Extract the [x, y] coordinate from the center of the cell holding the provided text.  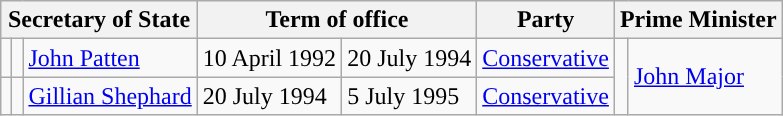
Prime Minister [698, 20]
Party [546, 20]
Gillian Shephard [110, 96]
Term of office [336, 20]
Secretary of State [99, 20]
John Patten [110, 58]
5 July 1995 [410, 96]
John Major [705, 77]
10 April 1992 [269, 58]
